Determine the (X, Y) coordinate at the center of the cell enclosing the given text.  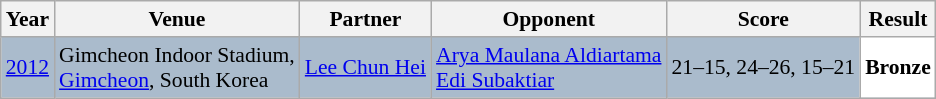
Bronze (898, 68)
Gimcheon Indoor Stadium,Gimcheon, South Korea (177, 68)
21–15, 24–26, 15–21 (764, 68)
Result (898, 19)
Partner (366, 19)
Arya Maulana Aldiartama Edi Subaktiar (549, 68)
Opponent (549, 19)
Lee Chun Hei (366, 68)
2012 (28, 68)
Score (764, 19)
Venue (177, 19)
Year (28, 19)
